Find where the given text appears and provide that cell's center as (X, Y) coordinate. 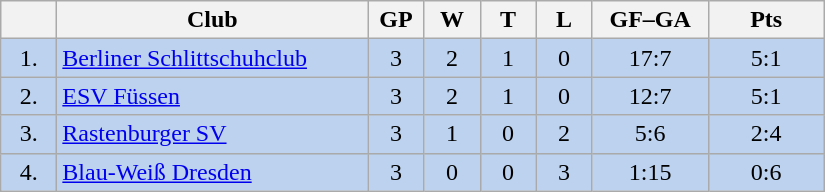
L (564, 20)
1:15 (650, 172)
3. (29, 134)
Pts (766, 20)
0:6 (766, 172)
GF–GA (650, 20)
1. (29, 58)
Blau-Weiß Dresden (212, 172)
Berliner Schlittschuhclub (212, 58)
2. (29, 96)
Rastenburger SV (212, 134)
2:4 (766, 134)
5:6 (650, 134)
12:7 (650, 96)
T (508, 20)
GP (396, 20)
17:7 (650, 58)
ESV Füssen (212, 96)
4. (29, 172)
W (452, 20)
Club (212, 20)
